Detect which cell encompasses the target text, then output its [x, y] center coordinate. 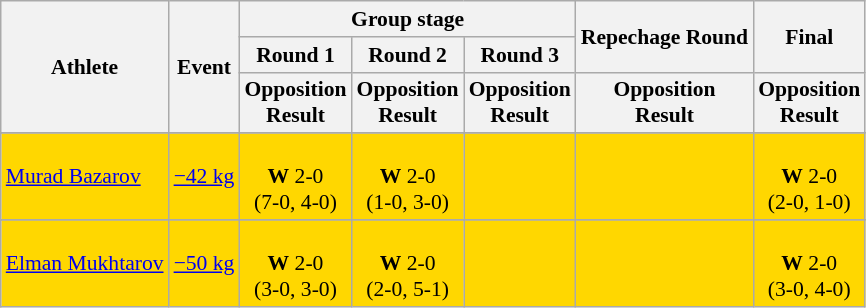
Round 2 [408, 55]
Event [204, 67]
W 2-0(2-0, 1-0) [809, 178]
Murad Bazarov [85, 178]
Elman Mukhtarov [85, 264]
−50 kg [204, 264]
W 2-0(7-0, 4-0) [295, 178]
W 2-0(1-0, 3-0) [408, 178]
W 2-0(3-0, 4-0) [809, 264]
W 2-0(2-0, 5-1) [408, 264]
Repechage Round [664, 36]
Group stage [407, 19]
W 2-0(3-0, 3-0) [295, 264]
Final [809, 36]
Round 3 [520, 55]
−42 kg [204, 178]
Athlete [85, 67]
Round 1 [295, 55]
